From the cell containing the given text, extract its center point as (x, y) coordinate. 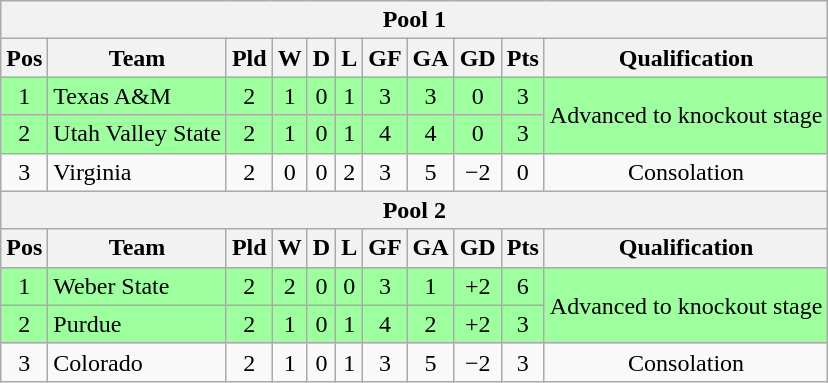
Virginia (138, 172)
Pool 1 (414, 20)
Purdue (138, 324)
Pool 2 (414, 210)
Utah Valley State (138, 134)
Texas A&M (138, 96)
Colorado (138, 362)
Weber State (138, 286)
6 (522, 286)
